Extract the [x, y] coordinate from the center of the cell holding the provided text.  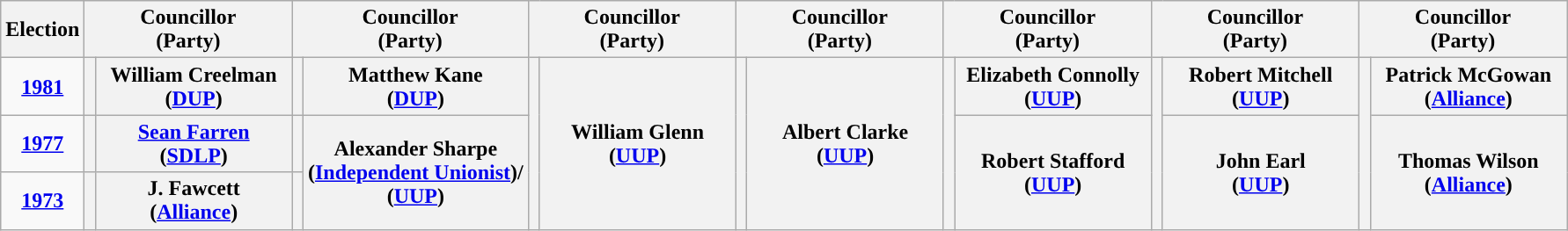
Albert Clarke (UUP) [846, 144]
Alexander Sharpe (Independent Unionist)/ (UUP) [415, 172]
John Earl (UUP) [1261, 172]
Robert Mitchell (UUP) [1261, 86]
Matthew Kane (DUP) [415, 86]
Robert Stafford (UUP) [1053, 172]
Thomas Wilson (Alliance) [1469, 172]
William Creelman (DUP) [194, 86]
Elizabeth Connolly (UUP) [1053, 86]
J. Fawcett (Alliance) [194, 200]
Election [42, 30]
William Glenn (UUP) [638, 144]
1981 [42, 86]
Patrick McGowan (Alliance) [1469, 86]
1977 [42, 144]
Sean Farren (SDLP) [194, 144]
1973 [42, 200]
